Detect which cell encompasses the target text, then output its [X, Y] center coordinate. 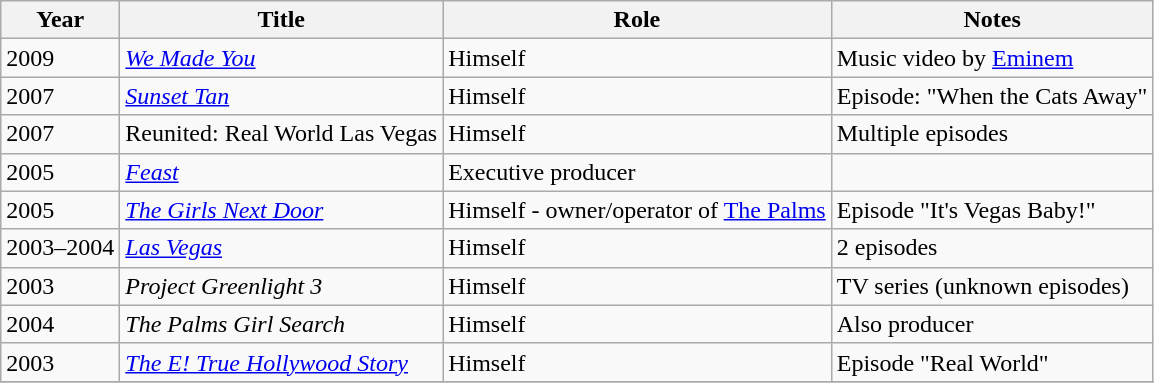
Executive producer [638, 172]
Episode: "When the Cats Away" [992, 96]
Sunset Tan [282, 96]
Role [638, 20]
We Made You [282, 58]
Also producer [992, 324]
Episode "It's Vegas Baby!" [992, 210]
Reunited: Real World Las Vegas [282, 134]
2009 [60, 58]
Year [60, 20]
Multiple episodes [992, 134]
Notes [992, 20]
2004 [60, 324]
Himself - owner/operator of The Palms [638, 210]
The Palms Girl Search [282, 324]
Title [282, 20]
Las Vegas [282, 248]
The E! True Hollywood Story [282, 362]
TV series (unknown episodes) [992, 286]
2 episodes [992, 248]
Episode "Real World" [992, 362]
Feast [282, 172]
Music video by Eminem [992, 58]
2003–2004 [60, 248]
Project Greenlight 3 [282, 286]
The Girls Next Door [282, 210]
